Scan for the cell matching the given text and deliver its (x, y) coordinate at center. 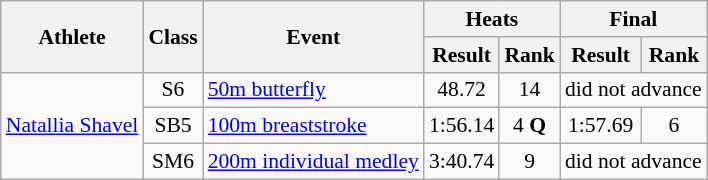
Heats (492, 19)
Athlete (72, 36)
14 (530, 90)
48.72 (462, 90)
4 Q (530, 126)
1:56.14 (462, 126)
Natallia Shavel (72, 126)
9 (530, 162)
S6 (172, 90)
1:57.69 (600, 126)
200m individual medley (314, 162)
Final (634, 19)
3:40.74 (462, 162)
SB5 (172, 126)
Event (314, 36)
50m butterfly (314, 90)
6 (674, 126)
100m breaststroke (314, 126)
SM6 (172, 162)
Class (172, 36)
